Return (x, y) of the center of cell containing provided text 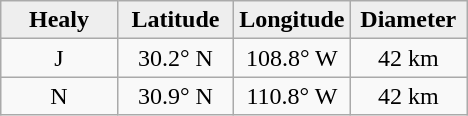
Latitude (175, 20)
30.2° N (175, 58)
Healy (59, 20)
108.8° W (292, 58)
30.9° N (175, 96)
Longitude (292, 20)
N (59, 96)
Diameter (408, 20)
110.8° W (292, 96)
J (59, 58)
